Detect which cell encompasses the target text, then output its (x, y) center coordinate. 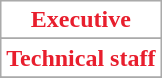
Technical staff (81, 58)
Executive (81, 20)
